Scan for the cell matching the given text and deliver its [X, Y] coordinate at center. 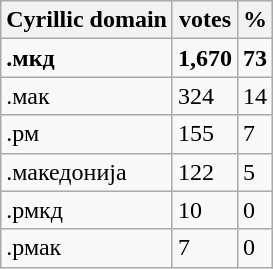
.мкд [87, 58]
votes [204, 20]
.мак [87, 96]
.македонија [87, 172]
122 [204, 172]
.рмак [87, 248]
324 [204, 96]
5 [256, 172]
10 [204, 210]
Cyrillic domain [87, 20]
155 [204, 134]
.рмкд [87, 210]
.рм [87, 134]
73 [256, 58]
1,670 [204, 58]
14 [256, 96]
% [256, 20]
